Determine the [x, y] coordinate at the center of the cell enclosing the given text.  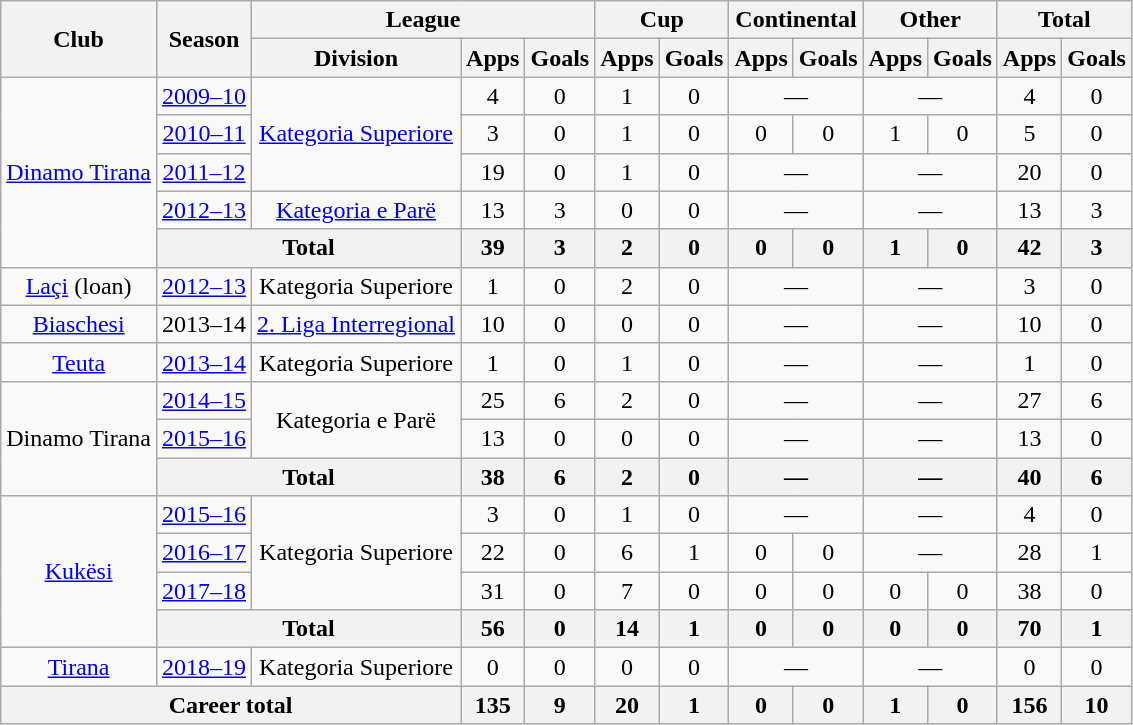
Other [930, 20]
Season [204, 39]
2011–12 [204, 172]
7 [627, 591]
42 [1029, 248]
22 [493, 553]
135 [493, 705]
Biaschesi [79, 324]
39 [493, 248]
28 [1029, 553]
25 [493, 400]
Career total [231, 705]
19 [493, 172]
Kukësi [79, 572]
2017–18 [204, 591]
70 [1029, 629]
2016–17 [204, 553]
Division [356, 58]
2009–10 [204, 96]
Club [79, 39]
2014–15 [204, 400]
Continental [796, 20]
56 [493, 629]
40 [1029, 477]
14 [627, 629]
27 [1029, 400]
Cup [662, 20]
2010–11 [204, 134]
156 [1029, 705]
2. Liga Interregional [356, 324]
9 [560, 705]
Laçi (loan) [79, 286]
31 [493, 591]
Teuta [79, 362]
2018–19 [204, 667]
Tirana [79, 667]
League [424, 20]
5 [1029, 134]
